Pinpoint the cell where the given text exists, returning its (X, Y) midpoint coordinate. 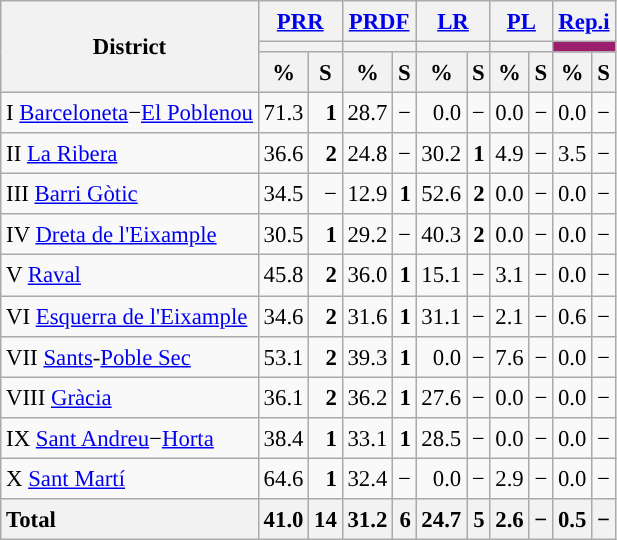
36.6 (283, 154)
28.5 (441, 438)
PRDF (379, 22)
52.6 (441, 194)
4.9 (510, 154)
PL (522, 22)
31.6 (367, 316)
31.1 (441, 316)
28.7 (367, 114)
7.6 (510, 356)
24.7 (441, 520)
27.6 (441, 398)
III Barri Gòtic (130, 194)
29.2 (367, 234)
VII Sants-Poble Sec (130, 356)
IV Dreta de l'Eixample (130, 234)
71.3 (283, 114)
41.0 (283, 520)
V Raval (130, 276)
45.8 (283, 276)
53.1 (283, 356)
IX Sant Andreu−Horta (130, 438)
X Sant Martí (130, 478)
District (130, 47)
39.3 (367, 356)
2.9 (510, 478)
30.5 (283, 234)
3.1 (510, 276)
VI Esquerra de l'Eixample (130, 316)
32.4 (367, 478)
6 (404, 520)
LR (453, 22)
64.6 (283, 478)
36.2 (367, 398)
2.1 (510, 316)
34.5 (283, 194)
15.1 (441, 276)
14 (326, 520)
24.8 (367, 154)
36.1 (283, 398)
0.5 (572, 520)
33.1 (367, 438)
0.6 (572, 316)
Rep.i (584, 22)
II La Ribera (130, 154)
5 (478, 520)
36.0 (367, 276)
2.6 (510, 520)
30.2 (441, 154)
3.5 (572, 154)
31.2 (367, 520)
Total (130, 520)
VIII Gràcia (130, 398)
38.4 (283, 438)
PRR (300, 22)
40.3 (441, 234)
12.9 (367, 194)
I Barceloneta−El Poblenou (130, 114)
34.6 (283, 316)
